Determine the [X, Y] coordinate at the center of the cell enclosing the given text.  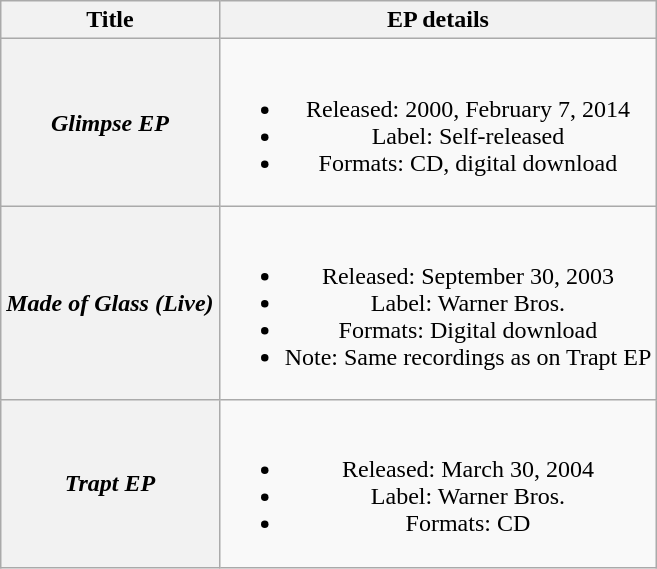
EP details [438, 20]
Glimpse EP [110, 122]
Released: September 30, 2003Label: Warner Bros.Formats: Digital downloadNote: Same recordings as on Trapt EP [438, 303]
Made of Glass (Live) [110, 303]
Title [110, 20]
Trapt EP [110, 484]
Released: 2000, February 7, 2014 Label: Self-releasedFormats: CD, digital download [438, 122]
Released: March 30, 2004Label: Warner Bros.Formats: CD [438, 484]
